Scan for the cell matching the given text and deliver its (x, y) coordinate at center. 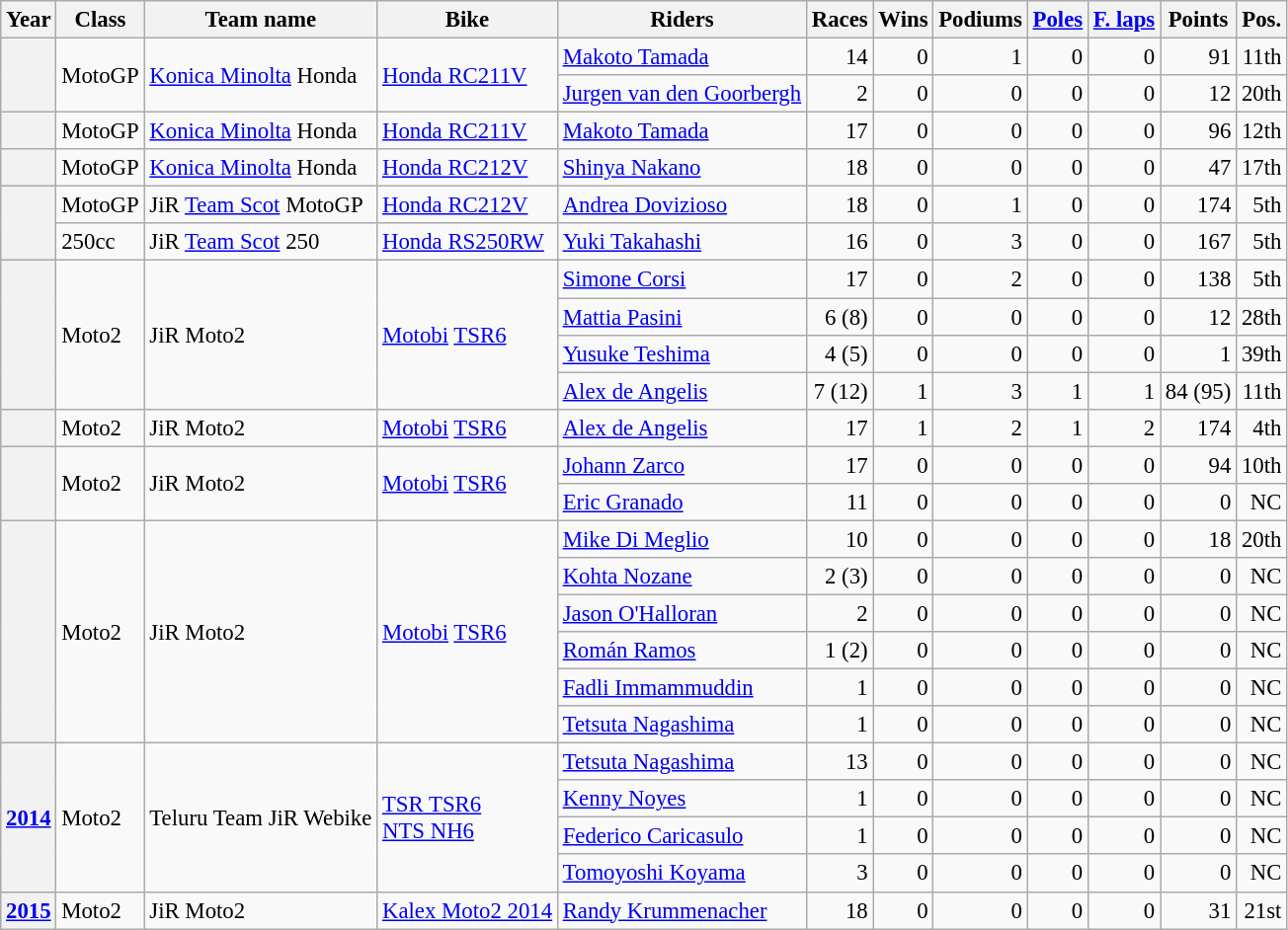
138 (1199, 279)
94 (1199, 465)
47 (1199, 168)
250cc (101, 242)
17th (1262, 168)
Tomoyoshi Koyama (682, 874)
Shinya Nakano (682, 168)
7 (12) (840, 391)
Kenny Noyes (682, 799)
21st (1262, 910)
Teluru Team JiR Webike (261, 817)
Yusuke Teshima (682, 353)
96 (1199, 131)
6 (8) (840, 317)
TSR TSR6NTS NH6 (468, 817)
16 (840, 242)
14 (840, 57)
Races (840, 20)
84 (95) (1199, 391)
Jurgen van den Goorbergh (682, 94)
JiR Team Scot 250 (261, 242)
4 (5) (840, 353)
Class (101, 20)
Fadli Immammuddin (682, 688)
2 (3) (840, 577)
1 (2) (840, 651)
28th (1262, 317)
Johann Zarco (682, 465)
Román Ramos (682, 651)
10 (840, 539)
Mattia Pasini (682, 317)
13 (840, 762)
Poles (1057, 20)
Federico Caricasulo (682, 836)
167 (1199, 242)
JiR Team Scot MotoGP (261, 205)
Kohta Nozane (682, 577)
Wins (903, 20)
Eric Granado (682, 503)
10th (1262, 465)
Pos. (1262, 20)
Simone Corsi (682, 279)
Year (29, 20)
11 (840, 503)
4th (1262, 427)
Honda RS250RW (468, 242)
91 (1199, 57)
Riders (682, 20)
2014 (29, 817)
Bike (468, 20)
Team name (261, 20)
31 (1199, 910)
2015 (29, 910)
12th (1262, 131)
Andrea Dovizioso (682, 205)
Podiums (980, 20)
Kalex Moto2 2014 (468, 910)
Jason O'Halloran (682, 613)
39th (1262, 353)
Yuki Takahashi (682, 242)
Points (1199, 20)
Randy Krummenacher (682, 910)
Mike Di Meglio (682, 539)
F. laps (1124, 20)
